Find where the given text appears and provide that cell's center as [X, Y] coordinate. 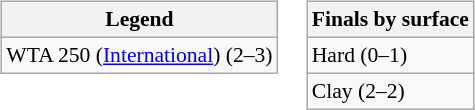
Clay (2–2) [390, 91]
WTA 250 (International) (2–3) [139, 55]
Hard (0–1) [390, 55]
Finals by surface [390, 20]
Legend [139, 20]
